Locate the cell with the specified text and output its [X, Y] center coordinate. 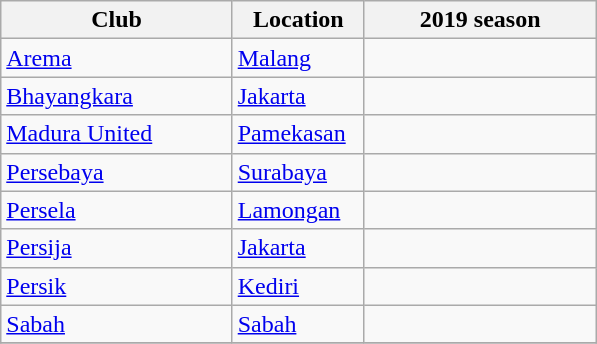
Bhayangkara [116, 96]
Persebaya [116, 172]
Malang [298, 58]
2019 season [480, 20]
Club [116, 20]
Pamekasan [298, 134]
Lamongan [298, 210]
Persik [116, 286]
Location [298, 20]
Madura United [116, 134]
Kediri [298, 286]
Arema [116, 58]
Surabaya [298, 172]
Persija [116, 248]
Persela [116, 210]
